Detect which cell encompasses the target text, then output its (x, y) center coordinate. 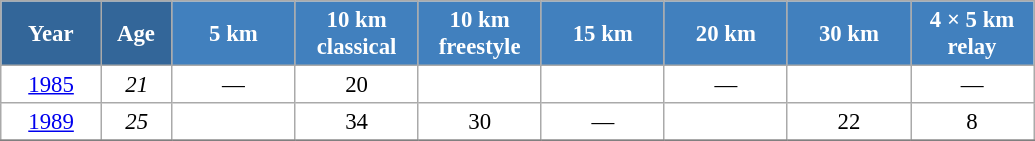
34 (356, 122)
8 (972, 122)
30 (480, 122)
20 (356, 85)
25 (136, 122)
Year (52, 34)
Age (136, 34)
15 km (602, 34)
20 km (726, 34)
1989 (52, 122)
1985 (52, 85)
4 × 5 km relay (972, 34)
21 (136, 85)
30 km (848, 34)
5 km (234, 34)
22 (848, 122)
10 km classical (356, 34)
10 km freestyle (480, 34)
